Return the [X, Y] coordinate for the center point of the cell that contains the specified text.  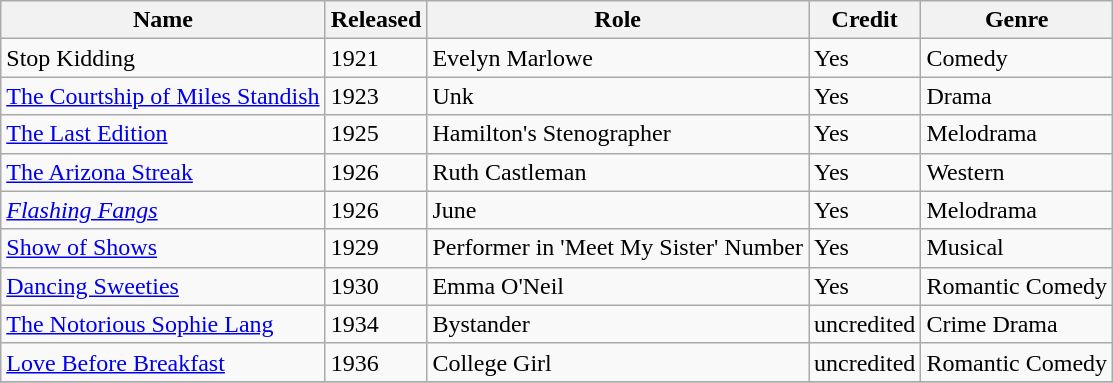
1934 [376, 324]
College Girl [618, 362]
Bystander [618, 324]
Name [163, 20]
Show of Shows [163, 248]
Emma O'Neil [618, 286]
Evelyn Marlowe [618, 58]
Credit [864, 20]
Drama [1017, 96]
Dancing Sweeties [163, 286]
1930 [376, 286]
1923 [376, 96]
1921 [376, 58]
Released [376, 20]
Flashing Fangs [163, 210]
The Arizona Streak [163, 172]
Western [1017, 172]
Performer in 'Meet My Sister' Number [618, 248]
The Courtship of Miles Standish [163, 96]
June [618, 210]
The Last Edition [163, 134]
Musical [1017, 248]
Crime Drama [1017, 324]
Unk [618, 96]
Love Before Breakfast [163, 362]
1936 [376, 362]
1929 [376, 248]
Stop Kidding [163, 58]
The Notorious Sophie Lang [163, 324]
Comedy [1017, 58]
Ruth Castleman [618, 172]
Hamilton's Stenographer [618, 134]
Role [618, 20]
Genre [1017, 20]
1925 [376, 134]
